Search for the cell housing the specified text and yield its [x, y] center coordinate. 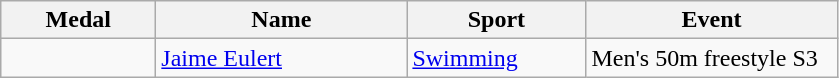
Jaime Eulert [282, 58]
Men's 50m freestyle S3 [712, 58]
Name [282, 20]
Event [712, 20]
Sport [496, 20]
Swimming [496, 58]
Medal [78, 20]
